Detect which cell encompasses the target text, then output its [x, y] center coordinate. 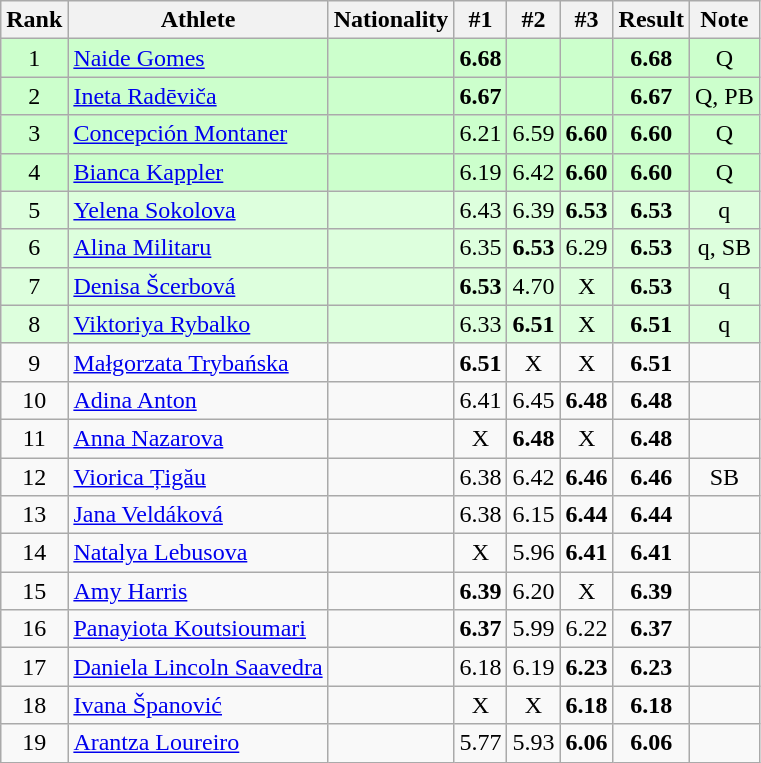
Ivana Španović [198, 705]
6 [34, 248]
5.99 [534, 629]
Rank [34, 20]
8 [34, 324]
Anna Nazarova [198, 438]
q, SB [724, 248]
10 [34, 400]
Concepción Montaner [198, 134]
Q, PB [724, 96]
Note [724, 20]
SB [724, 477]
Adina Anton [198, 400]
1 [34, 58]
13 [34, 515]
18 [34, 705]
Naide Gomes [198, 58]
Denisa Šcerbová [198, 286]
Yelena Sokolova [198, 210]
6.33 [480, 324]
Ineta Radēviča [198, 96]
3 [34, 134]
6.29 [586, 248]
12 [34, 477]
6.15 [534, 515]
Result [651, 20]
6.20 [534, 591]
11 [34, 438]
Natalya Lebusova [198, 553]
Panayiota Koutsioumari [198, 629]
Arantza Loureiro [198, 743]
4.70 [534, 286]
#3 [586, 20]
Athlete [198, 20]
5.77 [480, 743]
6.43 [480, 210]
17 [34, 667]
6.59 [534, 134]
19 [34, 743]
Alina Militaru [198, 248]
#2 [534, 20]
5 [34, 210]
Amy Harris [198, 591]
Małgorzata Trybańska [198, 362]
6.22 [586, 629]
6.35 [480, 248]
4 [34, 172]
16 [34, 629]
Bianca Kappler [198, 172]
Nationality [391, 20]
6.45 [534, 400]
5.96 [534, 553]
15 [34, 591]
7 [34, 286]
2 [34, 96]
14 [34, 553]
Viktoriya Rybalko [198, 324]
Viorica Țigău [198, 477]
9 [34, 362]
Daniela Lincoln Saavedra [198, 667]
5.93 [534, 743]
6.21 [480, 134]
Jana Veldáková [198, 515]
#1 [480, 20]
